Determine the [x, y] coordinate at the center of the cell enclosing the given text.  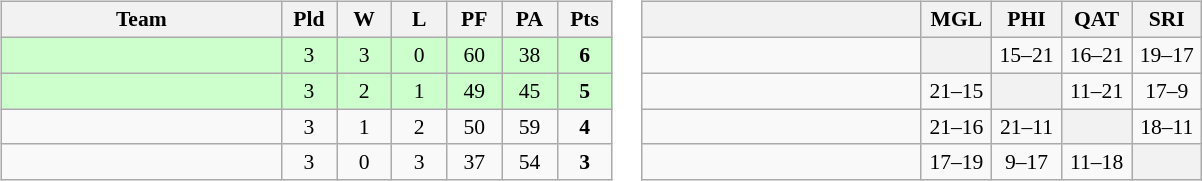
21–15 [956, 91]
18–11 [1167, 127]
19–17 [1167, 55]
11–18 [1097, 162]
Team [141, 20]
MGL [956, 20]
Pld [308, 20]
21–11 [1026, 127]
59 [530, 127]
21–16 [956, 127]
PHI [1026, 20]
49 [474, 91]
L [420, 20]
PA [530, 20]
15–21 [1026, 55]
9–17 [1026, 162]
50 [474, 127]
45 [530, 91]
4 [584, 127]
QAT [1097, 20]
60 [474, 55]
17–9 [1167, 91]
37 [474, 162]
PF [474, 20]
11–21 [1097, 91]
38 [530, 55]
16–21 [1097, 55]
17–19 [956, 162]
6 [584, 55]
5 [584, 91]
54 [530, 162]
SRI [1167, 20]
Pts [584, 20]
W [364, 20]
